Return [X, Y] of the center of cell containing provided text 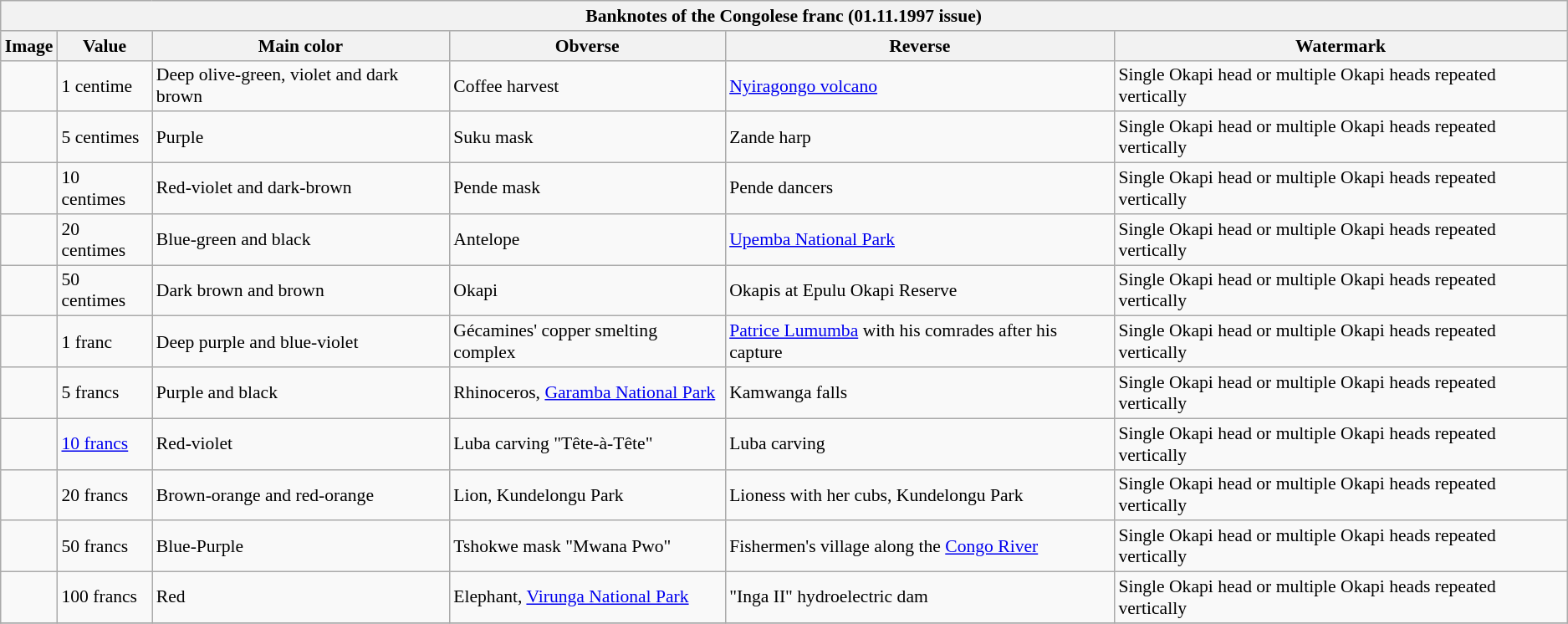
Okapi [587, 291]
Luba carving [920, 443]
Deep olive-green, violet and dark brown [301, 85]
Tshokwe mask "Mwana Pwo" [587, 547]
20 francs [104, 495]
Luba carving "Tête-à-Tête" [587, 443]
Dark brown and brown [301, 291]
Gécamines' copper smelting complex [587, 341]
Kamwanga falls [920, 393]
Brown-orange and red-orange [301, 495]
Blue-green and black [301, 239]
Reverse [920, 46]
Red [301, 597]
Banknotes of the Congolese franc (01.11.1997 issue) [784, 16]
Elephant, Virunga National Park [587, 597]
Zande harp [920, 137]
10 francs [104, 443]
Main color [301, 46]
5 centimes [104, 137]
50 centimes [104, 291]
1 franc [104, 341]
Suku mask [587, 137]
5 francs [104, 393]
100 francs [104, 597]
Antelope [587, 239]
Upemba National Park [920, 239]
Okapis at Epulu Okapi Reserve [920, 291]
50 francs [104, 547]
10 centimes [104, 189]
Nyiragongo volcano [920, 85]
Value [104, 46]
Coffee harvest [587, 85]
Deep purple and blue-violet [301, 341]
Pende mask [587, 189]
Watermark [1340, 46]
Patrice Lumumba with his comrades after his capture [920, 341]
Pende dancers [920, 189]
Lion, Kundelongu Park [587, 495]
Purple [301, 137]
Lioness with her cubs, Kundelongu Park [920, 495]
Red-violet and dark-brown [301, 189]
Red-violet [301, 443]
Blue-Purple [301, 547]
20 centimes [104, 239]
Rhinoceros, Garamba National Park [587, 393]
1 centime [104, 85]
Fishermen's village along the Congo River [920, 547]
Image [29, 46]
"Inga II" hydroelectric dam [920, 597]
Obverse [587, 46]
Purple and black [301, 393]
